Detect which cell encompasses the target text, then output its [X, Y] center coordinate. 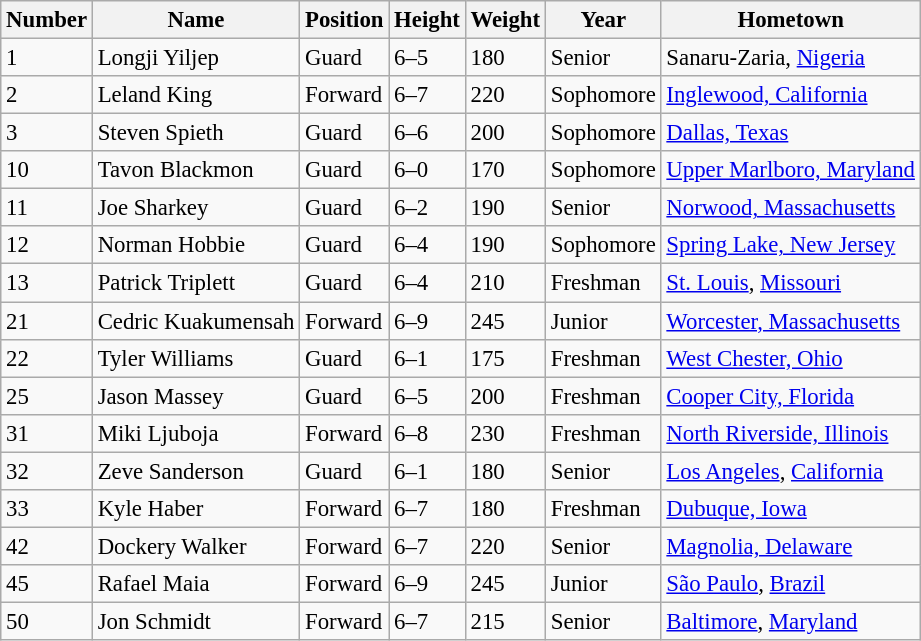
11 [47, 208]
6–0 [427, 170]
Dallas, Texas [790, 133]
Kyle Haber [196, 509]
Jon Schmidt [196, 621]
25 [47, 396]
12 [47, 245]
3 [47, 133]
2 [47, 95]
Magnolia, Delaware [790, 546]
50 [47, 621]
1 [47, 58]
Inglewood, California [790, 95]
Cooper City, Florida [790, 396]
Leland King [196, 95]
Norman Hobbie [196, 245]
32 [47, 471]
170 [505, 170]
6–8 [427, 433]
Steven Spieth [196, 133]
Sanaru-Zaria, Nigeria [790, 58]
6–2 [427, 208]
Name [196, 20]
Position [344, 20]
31 [47, 433]
Zeve Sanderson [196, 471]
33 [47, 509]
Joe Sharkey [196, 208]
230 [505, 433]
Longji Yiljep [196, 58]
Los Angeles, California [790, 471]
22 [47, 358]
St. Louis, Missouri [790, 283]
45 [47, 584]
Height [427, 20]
Miki Ljuboja [196, 433]
Tavon Blackmon [196, 170]
Dockery Walker [196, 546]
10 [47, 170]
Baltimore, Maryland [790, 621]
Rafael Maia [196, 584]
42 [47, 546]
Number [47, 20]
Tyler Williams [196, 358]
Cedric Kuakumensah [196, 321]
São Paulo, Brazil [790, 584]
Norwood, Massachusetts [790, 208]
Dubuque, Iowa [790, 509]
West Chester, Ohio [790, 358]
Spring Lake, New Jersey [790, 245]
Weight [505, 20]
Patrick Triplett [196, 283]
13 [47, 283]
215 [505, 621]
North Riverside, Illinois [790, 433]
21 [47, 321]
Worcester, Massachusetts [790, 321]
Year [603, 20]
6–6 [427, 133]
175 [505, 358]
Upper Marlboro, Maryland [790, 170]
Jason Massey [196, 396]
Hometown [790, 20]
210 [505, 283]
